Identify which cell holds the provided text, then report its (x, y) central coordinate. 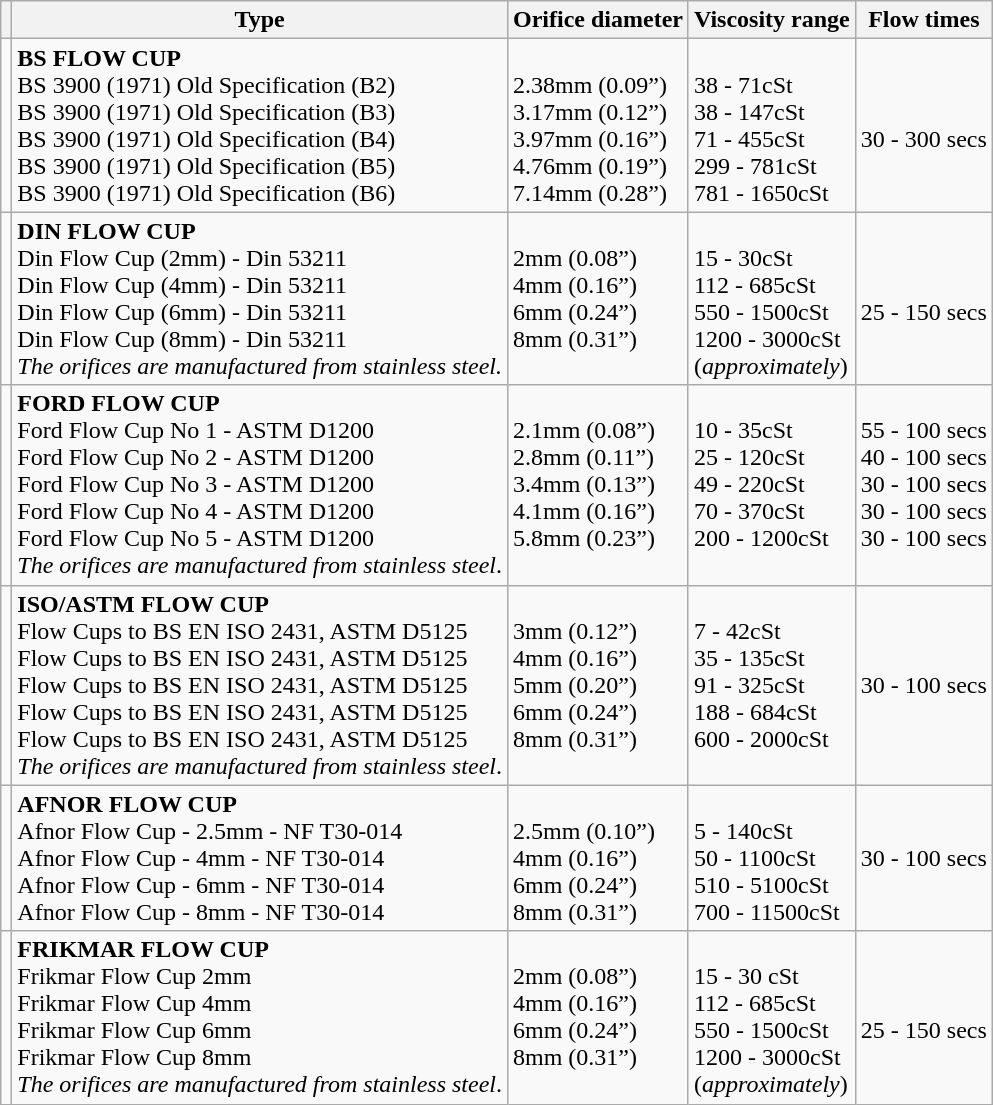
10 - 35cSt25 - 120cSt49 - 220cSt70 - 370cSt200 - 1200cSt (772, 485)
5 - 140cSt50 - 1100cSt510 - 5100cSt700 - 11500cSt (772, 858)
Viscosity range (772, 20)
3mm (0.12”)4mm (0.16”)5mm (0.20”)6mm (0.24”)8mm (0.31”) (598, 685)
2.38mm (0.09”)3.17mm (0.12”)3.97mm (0.16”)4.76mm (0.19”)7.14mm (0.28”) (598, 126)
AFNOR FLOW CUPAfnor Flow Cup - 2.5mm - NF T30-014Afnor Flow Cup - 4mm - NF T30-014Afnor Flow Cup - 6mm - NF T30-014Afnor Flow Cup - 8mm - NF T30-014 (260, 858)
Type (260, 20)
Flow times (924, 20)
15 - 30cSt112 - 685cSt550 - 1500cSt1200 - 3000cSt(approximately) (772, 298)
2.5mm (0.10”)4mm (0.16”)6mm (0.24”)8mm (0.31”) (598, 858)
Orifice diameter (598, 20)
30 - 300 secs (924, 126)
7 - 42cSt35 - 135cSt91 - 325cSt188 - 684cSt600 - 2000cSt (772, 685)
FRIKMAR FLOW CUPFrikmar Flow Cup 2mmFrikmar Flow Cup 4mmFrikmar Flow Cup 6mmFrikmar Flow Cup 8mmThe orifices are manufactured from stainless steel. (260, 1018)
55 - 100 secs40 - 100 secs30 - 100 secs30 - 100 secs30 - 100 secs (924, 485)
38 - 71cSt 38 - 147cSt 71 - 455cSt 299 - 781cSt 781 - 1650cSt (772, 126)
2.1mm (0.08”)2.8mm (0.11”)3.4mm (0.13”)4.1mm (0.16”)5.8mm (0.23”) (598, 485)
15 - 30 cSt112 - 685cSt550 - 1500cSt1200 - 3000cSt(approximately) (772, 1018)
